For the text-containing cell, return its midpoint in [x, y] coordinate format. 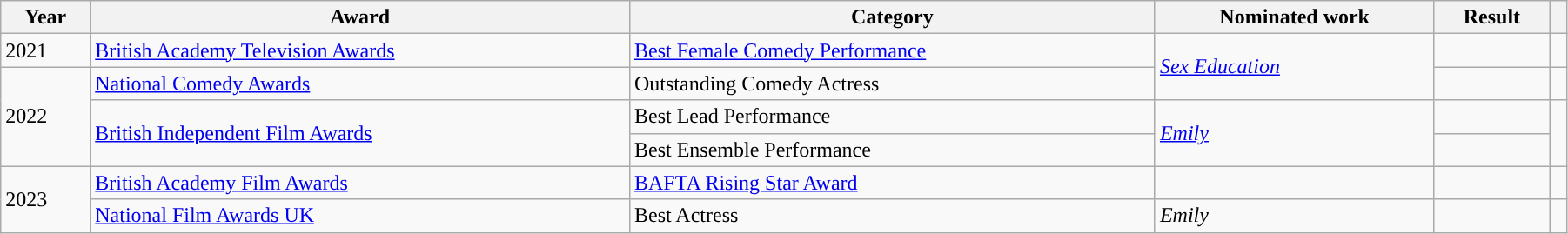
2021 [45, 50]
Best Lead Performance [892, 117]
Best Actress [892, 216]
Nominated work [1294, 17]
British Independent Film Awards [360, 133]
Category [892, 17]
Sex Education [1294, 67]
Year [45, 17]
Award [360, 17]
2022 [45, 117]
BAFTA Rising Star Award [892, 183]
National Film Awards UK [360, 216]
British Academy Film Awards [360, 183]
Best Female Comedy Performance [892, 50]
Outstanding Comedy Actress [892, 84]
British Academy Television Awards [360, 50]
2023 [45, 199]
Result [1491, 17]
Best Ensemble Performance [892, 150]
National Comedy Awards [360, 84]
